Scan for the cell matching the given text and deliver its (X, Y) coordinate at center. 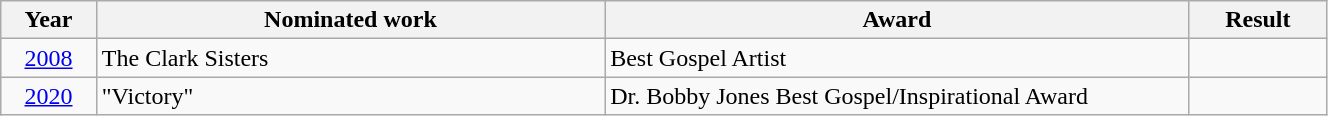
Dr. Bobby Jones Best Gospel/Inspirational Award (898, 96)
The Clark Sisters (350, 58)
2020 (49, 96)
Nominated work (350, 20)
Best Gospel Artist (898, 58)
Result (1258, 20)
Award (898, 20)
"Victory" (350, 96)
2008 (49, 58)
Year (49, 20)
